Identify which cell holds the provided text, then report its (X, Y) central coordinate. 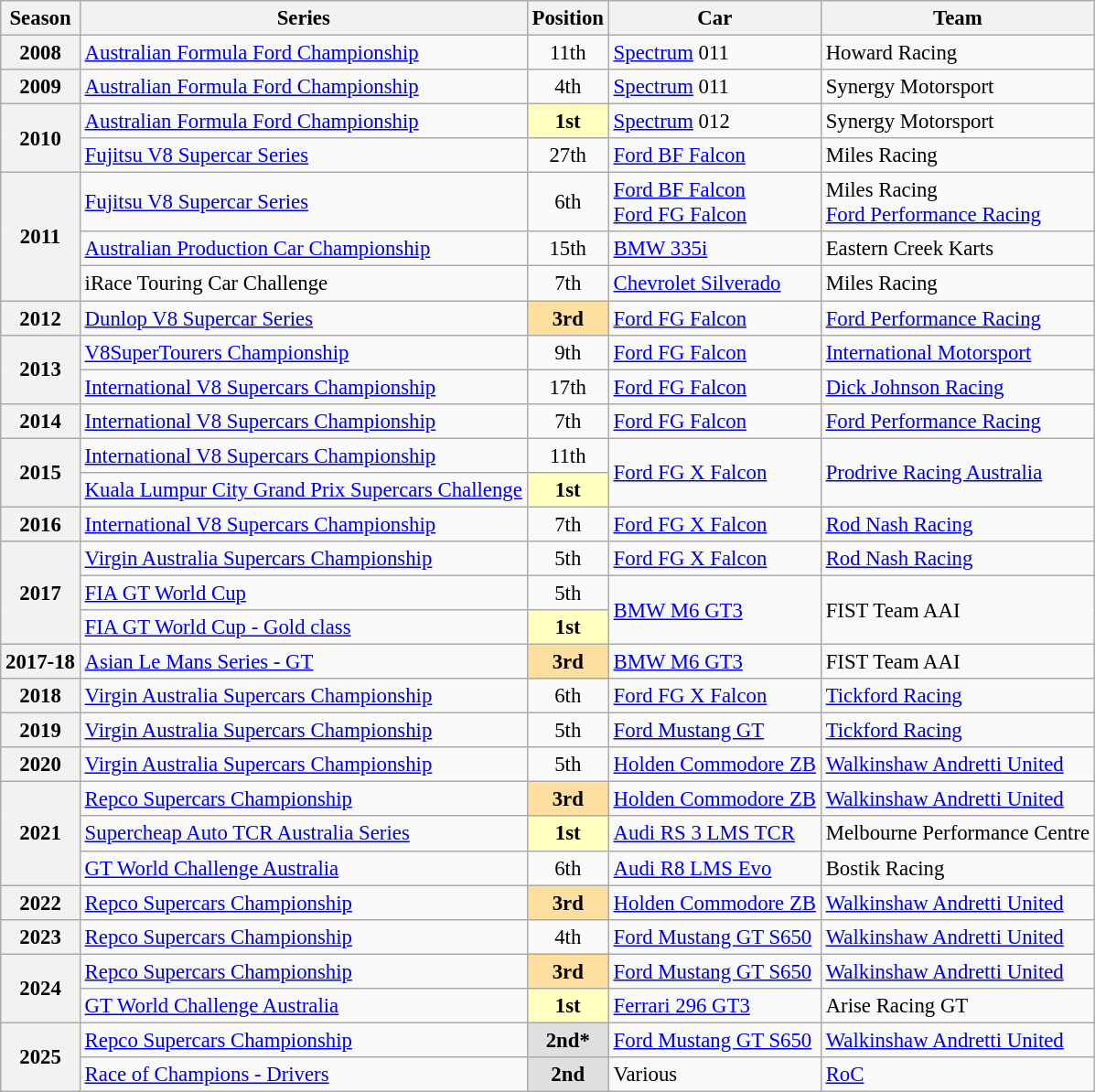
Chevrolet Silverado (714, 284)
FIA GT World Cup - Gold class (304, 627)
Spectrum 012 (714, 122)
Ford BF FalconFord FG Falcon (714, 203)
2015 (40, 472)
2018 (40, 696)
2008 (40, 53)
2021 (40, 834)
Ford Mustang GT (714, 731)
Supercheap Auto TCR Australia Series (304, 834)
2014 (40, 421)
Position (567, 18)
Eastern Creek Karts (957, 250)
Arise Racing GT (957, 1006)
Howard Racing (957, 53)
Car (714, 18)
2nd (567, 1075)
15th (567, 250)
17th (567, 387)
2024 (40, 988)
2019 (40, 731)
Melbourne Performance Centre (957, 834)
Audi R8 LMS Evo (714, 868)
2020 (40, 765)
BMW 335i (714, 250)
Prodrive Racing Australia (957, 472)
2013 (40, 369)
Team (957, 18)
2nd* (567, 1040)
Series (304, 18)
Australian Production Car Championship (304, 250)
Various (714, 1075)
2017 (40, 593)
Kuala Lumpur City Grand Prix Supercars Challenge (304, 490)
V8SuperTourers Championship (304, 352)
Season (40, 18)
Bostik Racing (957, 868)
Asian Le Mans Series - GT (304, 662)
2025 (40, 1057)
RoC (957, 1075)
2022 (40, 903)
27th (567, 155)
2017-18 (40, 662)
Dick Johnson Racing (957, 387)
2010 (40, 139)
Ford BF Falcon (714, 155)
Audi RS 3 LMS TCR (714, 834)
Dunlop V8 Supercar Series (304, 318)
FIA GT World Cup (304, 593)
2023 (40, 937)
International Motorsport (957, 352)
Miles RacingFord Performance Racing (957, 203)
2011 (40, 237)
2016 (40, 524)
2009 (40, 87)
9th (567, 352)
2012 (40, 318)
Ferrari 296 GT3 (714, 1006)
iRace Touring Car Challenge (304, 284)
Race of Champions - Drivers (304, 1075)
